Return the (x, y) coordinate for the center point of the cell that contains the specified text.  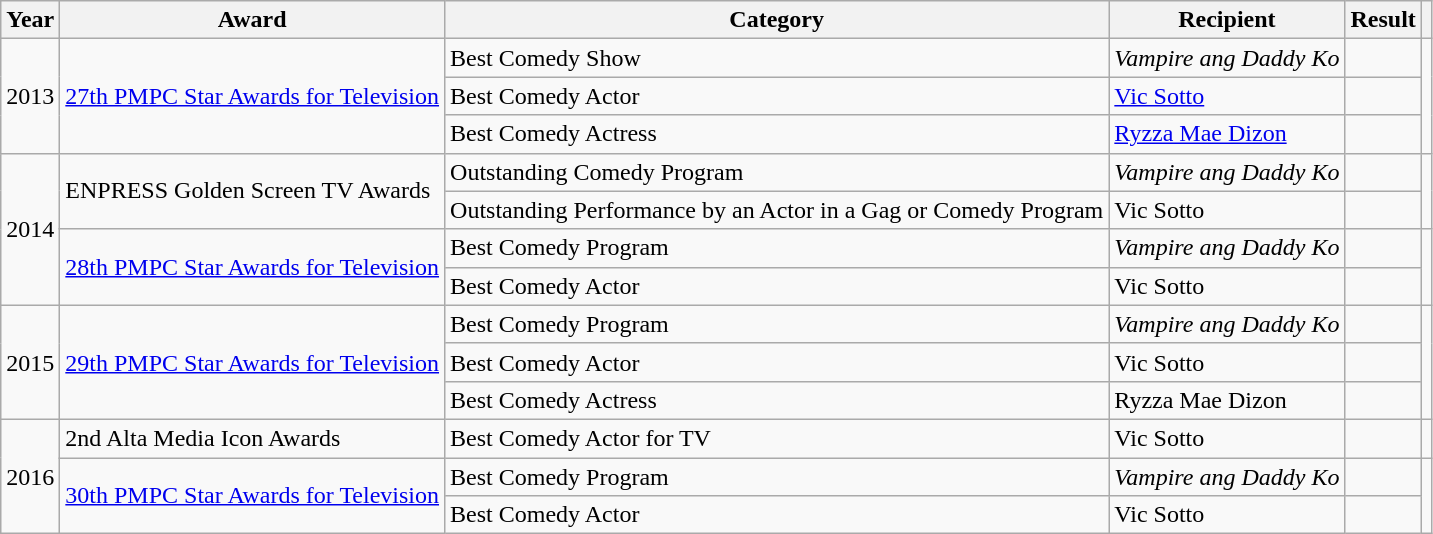
Outstanding Performance by an Actor in a Gag or Comedy Program (777, 210)
2015 (30, 362)
ENPRESS Golden Screen TV Awards (252, 191)
Best Comedy Actor for TV (777, 438)
2nd Alta Media Icon Awards (252, 438)
28th PMPC Star Awards for Television (252, 267)
30th PMPC Star Awards for Television (252, 496)
2013 (30, 96)
Category (777, 20)
2014 (30, 229)
Award (252, 20)
2016 (30, 476)
Best Comedy Show (777, 58)
27th PMPC Star Awards for Television (252, 96)
Outstanding Comedy Program (777, 172)
Recipient (1227, 20)
Year (30, 20)
Result (1383, 20)
29th PMPC Star Awards for Television (252, 362)
